Return [X, Y] of the center of cell containing provided text 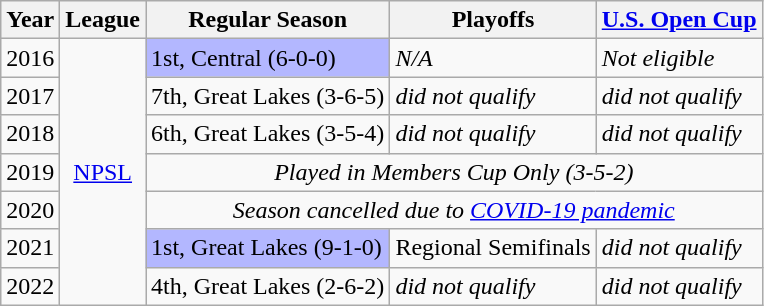
Not eligible [679, 58]
Season cancelled due to COVID-19 pandemic [454, 210]
1st, Central (6-0-0) [268, 58]
2017 [30, 96]
U.S. Open Cup [679, 20]
2022 [30, 286]
N/A [493, 58]
Year [30, 20]
NPSL [103, 172]
1st, Great Lakes (9-1-0) [268, 248]
2021 [30, 248]
7th, Great Lakes (3-6-5) [268, 96]
Playoffs [493, 20]
Regional Semifinals [493, 248]
2019 [30, 172]
2018 [30, 134]
League [103, 20]
2016 [30, 58]
2020 [30, 210]
Played in Members Cup Only (3-5-2) [454, 172]
4th, Great Lakes (2-6-2) [268, 286]
6th, Great Lakes (3-5-4) [268, 134]
Regular Season [268, 20]
